Return the [X, Y] coordinate for the center point of the cell that contains the specified text.  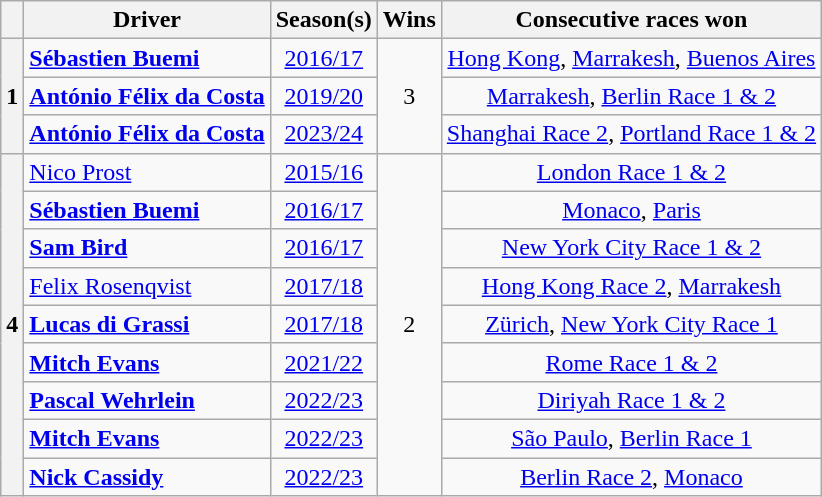
2 [409, 324]
2015/16 [324, 172]
2019/20 [324, 96]
Pascal Wehrlein [147, 400]
Wins [409, 20]
Consecutive races won [631, 20]
Hong Kong Race 2, Marrakesh [631, 286]
2021/22 [324, 362]
Hong Kong, Marrakesh, Buenos Aires [631, 58]
London Race 1 & 2 [631, 172]
Nick Cassidy [147, 477]
New York City Race 1 & 2 [631, 248]
Marrakesh, Berlin Race 1 & 2 [631, 96]
Berlin Race 2, Monaco [631, 477]
Monaco, Paris [631, 210]
Shanghai Race 2, Portland Race 1 & 2 [631, 134]
Diriyah Race 1 & 2 [631, 400]
Lucas di Grassi [147, 324]
3 [409, 96]
2023/24 [324, 134]
Rome Race 1 & 2 [631, 362]
São Paulo, Berlin Race 1 [631, 438]
Season(s) [324, 20]
Driver [147, 20]
4 [12, 324]
Sam Bird [147, 248]
Felix Rosenqvist [147, 286]
Zürich, New York City Race 1 [631, 324]
Nico Prost [147, 172]
1 [12, 96]
